Search for the cell housing the specified text and yield its [x, y] center coordinate. 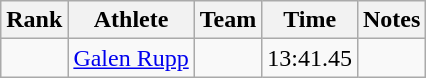
Team [228, 20]
Rank [34, 20]
Galen Rupp [131, 58]
Athlete [131, 20]
13:41.45 [310, 58]
Notes [391, 20]
Time [310, 20]
